Locate the cell with the specified text and output its (x, y) center coordinate. 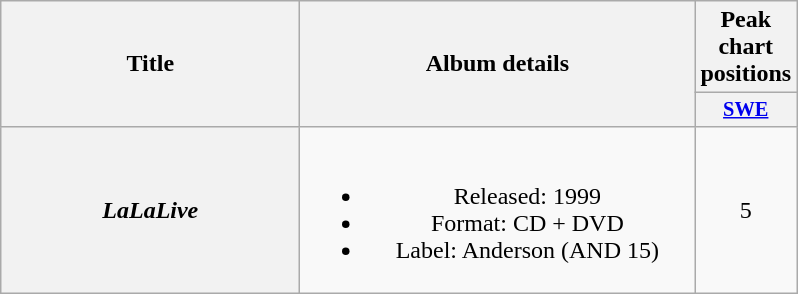
Released: 1999Format: CD + DVDLabel: Anderson (AND 15) (498, 210)
LaLaLive (150, 210)
SWE (746, 110)
Album details (498, 64)
5 (746, 210)
Peak chartpositions (746, 47)
Title (150, 64)
